Scan for the cell matching the given text and deliver its [X, Y] coordinate at center. 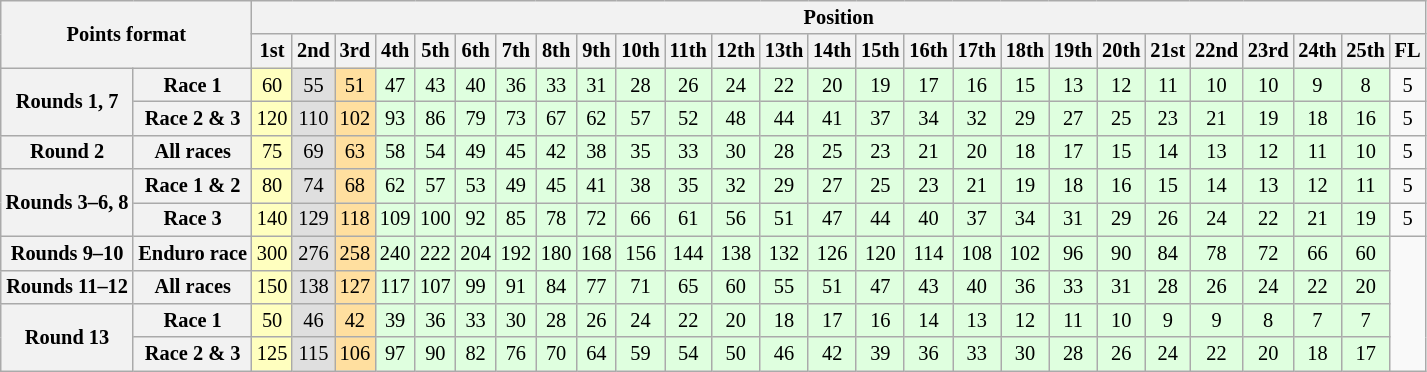
86 [435, 118]
108 [977, 253]
140 [272, 219]
222 [435, 253]
1st [272, 51]
110 [314, 118]
14th [832, 51]
61 [688, 219]
17th [977, 51]
20th [1121, 51]
91 [516, 287]
6th [475, 51]
Points format [126, 34]
Rounds 3–6, 8 [68, 202]
240 [395, 253]
Rounds 11–12 [68, 287]
125 [272, 354]
11th [688, 51]
58 [395, 152]
65 [688, 287]
56 [736, 219]
77 [596, 287]
100 [435, 219]
19th [1073, 51]
93 [395, 118]
7th [516, 51]
73 [516, 118]
13th [784, 51]
Race 1 & 2 [192, 186]
127 [355, 287]
21st [1168, 51]
68 [355, 186]
Enduro race [192, 253]
192 [516, 253]
132 [784, 253]
276 [314, 253]
67 [556, 118]
114 [928, 253]
15th [880, 51]
150 [272, 287]
8th [556, 51]
10th [640, 51]
204 [475, 253]
106 [355, 354]
59 [640, 354]
48 [736, 118]
180 [556, 253]
53 [475, 186]
168 [596, 253]
71 [640, 287]
5th [435, 51]
18th [1025, 51]
63 [355, 152]
Rounds 1, 7 [68, 102]
156 [640, 253]
9th [596, 51]
3rd [355, 51]
Position [838, 17]
85 [516, 219]
126 [832, 253]
25th [1366, 51]
22nd [1216, 51]
4th [395, 51]
80 [272, 186]
258 [355, 253]
118 [355, 219]
96 [1073, 253]
300 [272, 253]
2nd [314, 51]
107 [435, 287]
92 [475, 219]
144 [688, 253]
Round 2 [68, 152]
Rounds 9–10 [68, 253]
115 [314, 354]
75 [272, 152]
16th [928, 51]
64 [596, 354]
74 [314, 186]
97 [395, 354]
52 [688, 118]
70 [556, 354]
Race 3 [192, 219]
82 [475, 354]
69 [314, 152]
76 [516, 354]
117 [395, 287]
Round 13 [68, 336]
79 [475, 118]
FL [1408, 51]
24th [1317, 51]
109 [395, 219]
129 [314, 219]
23rd [1268, 51]
12th [736, 51]
99 [475, 287]
